Extract the (X, Y) coordinate from the center of the cell holding the provided text.  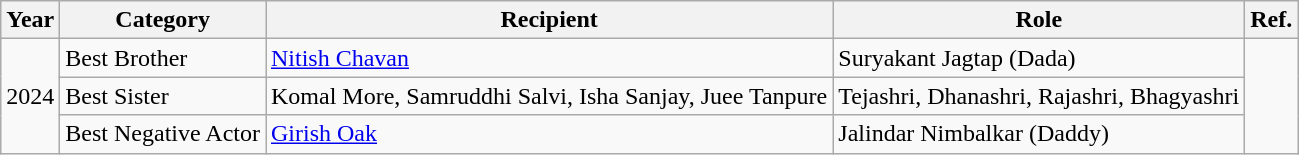
Jalindar Nimbalkar (Daddy) (1039, 134)
Role (1039, 20)
2024 (30, 96)
Girish Oak (550, 134)
Year (30, 20)
Best Brother (163, 58)
Best Negative Actor (163, 134)
Category (163, 20)
Ref. (1272, 20)
Best Sister (163, 96)
Nitish Chavan (550, 58)
Suryakant Jagtap (Dada) (1039, 58)
Tejashri, Dhanashri, Rajashri, Bhagyashri (1039, 96)
Recipient (550, 20)
Komal More, Samruddhi Salvi, Isha Sanjay, Juee Tanpure (550, 96)
